Identify which cell holds the provided text, then report its [X, Y] central coordinate. 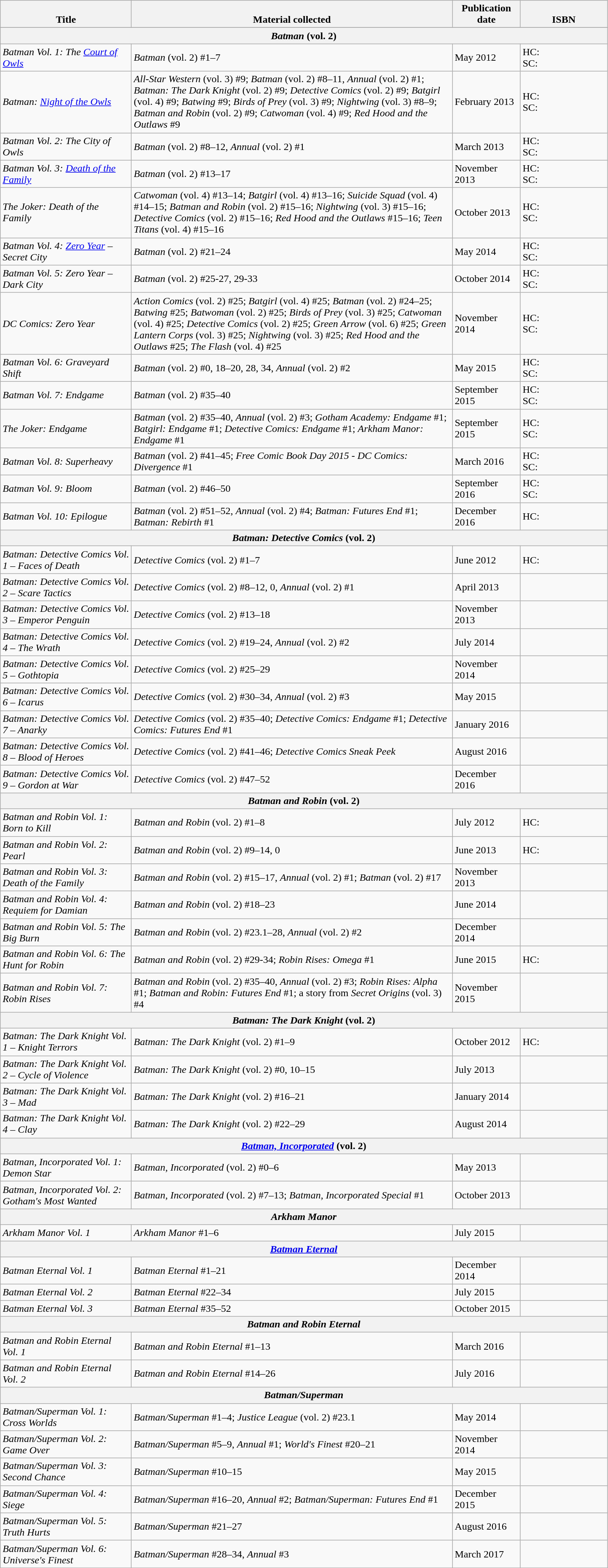
Batman, Incorporated (vol. 2) #7–13; Batman, Incorporated Special #1 [292, 1195]
Batman: The Dark Knight (vol. 2) #22–29 [292, 1124]
Batman/Superman Vol. 6: Universe's Finest [66, 1554]
DC Comics: Zero Year [66, 323]
December 2015 [487, 1499]
Batman Vol. 6: Graveyard Shift [66, 367]
June 2015 [487, 960]
Batman: Detective Comics Vol. 4 – The Wrath [66, 642]
November 2015 [487, 993]
Batman/Superman #10–15 [292, 1472]
July 2012 [487, 823]
Detective Comics (vol. 2) #41–46; Detective Comics Sneak Peek [292, 752]
The Joker: Death of the Family [66, 212]
Batman Vol. 3: Death of the Family [66, 174]
June 2012 [487, 560]
Batman: Detective Comics Vol. 8 – Blood of Heroes [66, 752]
Batman, Incorporated (vol. 2) [304, 1146]
Batman Vol. 7: Endgame [66, 395]
Batman and Robin Vol. 6: The Hunt for Robin [66, 960]
March 2013 [487, 147]
The Joker: Endgame [66, 428]
Batman: Detective Comics (vol. 2) [304, 538]
Detective Comics (vol. 2) #25–29 [292, 669]
Batman/Superman #5–9, Annual #1; World's Finest #20–21 [292, 1445]
Title [66, 14]
Batman (vol. 2) #25-27, 29-33 [292, 279]
Batman and Robin Vol. 5: The Big Burn [66, 932]
Batman/Superman [304, 1395]
January 2014 [487, 1096]
March 2017 [487, 1554]
Batman: Detective Comics Vol. 6 – Icarus [66, 697]
Batman, Incorporated Vol. 2: Gotham's Most Wanted [66, 1195]
Batman (vol. 2) #51–52, Annual (vol. 2) #4; Batman: Futures End #1; Batman: Rebirth #1 [292, 517]
May 2013 [487, 1167]
Batman/Superman Vol. 4: Siege [66, 1499]
Detective Comics (vol. 2) #47–52 [292, 779]
Batman Vol. 4: Zero Year – Secret City [66, 251]
Detective Comics (vol. 2) #35–40; Detective Comics: Endgame #1; Detective Comics: Futures End #1 [292, 724]
Batman and Robin (vol. 2) [304, 801]
June 2014 [487, 905]
Material collected [292, 14]
Detective Comics (vol. 2) #30–34, Annual (vol. 2) #3 [292, 697]
Batman and Robin Vol. 1: Born to Kill [66, 823]
February 2013 [487, 102]
October 2012 [487, 1042]
Batman: The Dark Knight Vol. 3 – Mad [66, 1096]
May 2012 [487, 57]
Batman: The Dark Knight (vol. 2) #0, 10–15 [292, 1069]
Batman Eternal Vol. 3 [66, 1308]
September 2016 [487, 489]
Batman Eternal [304, 1249]
Batman, Incorporated Vol. 1: Demon Star [66, 1167]
Batman: Detective Comics Vol. 9 – Gordon at War [66, 779]
June 2013 [487, 850]
Batman and Robin (vol. 2) #1–8 [292, 823]
Batman (vol. 2) #1–7 [292, 57]
July 2014 [487, 642]
Batman and Robin Eternal #1–13 [292, 1346]
Detective Comics (vol. 2) #13–18 [292, 614]
Batman: Detective Comics Vol. 2 – Scare Tactics [66, 587]
Batman and Robin Vol. 7: Robin Rises [66, 993]
Batman and Robin Vol. 4: Requiem for Damian [66, 905]
Batman/Superman Vol. 1: Cross Worlds [66, 1417]
Batman Eternal #35–52 [292, 1308]
Batman and Robin (vol. 2) #23.1–28, Annual (vol. 2) #2 [292, 932]
Arkham Manor [304, 1217]
Batman (vol. 2) #35–40 [292, 395]
Arkham Manor #1–6 [292, 1233]
Batman: Detective Comics Vol. 5 – Gothtopia [66, 669]
August 2014 [487, 1124]
Publication date [487, 14]
Batman Vol. 8: Superheavy [66, 462]
Batman: The Dark Knight Vol. 1 – Knight Terrors [66, 1042]
Batman: The Dark Knight (vol. 2) [304, 1020]
Batman and Robin (vol. 2) #15–17, Annual (vol. 2) #1; Batman (vol. 2) #17 [292, 877]
Arkham Manor Vol. 1 [66, 1233]
Batman (vol. 2) #35–40, Annual (vol. 2) #3; Gotham Academy: Endgame #1; Batgirl: Endgame #1; Detective Comics: Endgame #1; Arkham Manor: Endgame #1 [292, 428]
Detective Comics (vol. 2) #19–24, Annual (vol. 2) #2 [292, 642]
Batman: The Dark Knight (vol. 2) #1–9 [292, 1042]
Batman: Night of the Owls [66, 102]
Detective Comics (vol. 2) #1–7 [292, 560]
Batman/Superman Vol. 2: Game Over [66, 1445]
Batman Eternal #1–21 [292, 1271]
ISBN [564, 14]
Batman and Robin Vol. 3: Death of the Family [66, 877]
Batman Vol. 10: Epilogue [66, 517]
April 2013 [487, 587]
Batman Vol. 5: Zero Year – Dark City [66, 279]
Batman Eternal Vol. 2 [66, 1292]
Batman, Incorporated (vol. 2) #0–6 [292, 1167]
Batman: Detective Comics Vol. 3 – Emperor Penguin [66, 614]
Batman (vol. 2) #13–17 [292, 174]
Batman/Superman #16–20, Annual #2; Batman/Superman: Futures End #1 [292, 1499]
Batman and Robin Eternal Vol. 1 [66, 1346]
Batman and Robin (vol. 2) #18–23 [292, 905]
Batman and Robin Eternal #14–26 [292, 1374]
Batman (vol. 2) #21–24 [292, 251]
Batman: The Dark Knight Vol. 4 – Clay [66, 1124]
Batman Eternal Vol. 1 [66, 1271]
Batman (vol. 2) #0, 18–20, 28, 34, Annual (vol. 2) #2 [292, 367]
Batman (vol. 2) [304, 36]
Batman/Superman #1–4; Justice League (vol. 2) #23.1 [292, 1417]
Batman/Superman Vol. 3: Second Chance [66, 1472]
Batman Vol. 1: The Court of Owls [66, 57]
Batman (vol. 2) #8–12, Annual (vol. 2) #1 [292, 147]
Batman and Robin Eternal Vol. 2 [66, 1374]
Detective Comics (vol. 2) #8–12, 0, Annual (vol. 2) #1 [292, 587]
Batman: Detective Comics Vol. 7 – Anarky [66, 724]
January 2016 [487, 724]
Batman Eternal #22–34 [292, 1292]
Batman: The Dark Knight Vol. 2 – Cycle of Violence [66, 1069]
October 2015 [487, 1308]
Batman and Robin Eternal [304, 1324]
Batman and Robin Vol. 2: Pearl [66, 850]
Batman/Superman Vol. 5: Truth Hurts [66, 1526]
Batman: The Dark Knight (vol. 2) #16–21 [292, 1096]
Batman Vol. 2: The City of Owls [66, 147]
Batman/Superman #28–34, Annual #3 [292, 1554]
July 2016 [487, 1374]
Batman (vol. 2) #46–50 [292, 489]
Batman/Superman #21–27 [292, 1526]
Batman (vol. 2) #41–45; Free Comic Book Day 2015 - DC Comics: Divergence #1 [292, 462]
Batman Vol. 9: Bloom [66, 489]
October 2014 [487, 279]
July 2013 [487, 1069]
Batman: Detective Comics Vol. 1 – Faces of Death [66, 560]
Batman and Robin (vol. 2) #29-34; Robin Rises: Omega #1 [292, 960]
Batman and Robin (vol. 2) #9–14, 0 [292, 850]
